Pinpoint the cell where the given text exists, returning its (X, Y) midpoint coordinate. 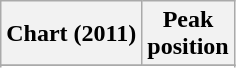
Chart (2011) (72, 34)
Peakposition (188, 34)
